Scan for the cell matching the given text and deliver its (x, y) coordinate at center. 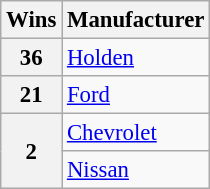
21 (32, 95)
Holden (136, 58)
2 (32, 152)
Chevrolet (136, 133)
Nissan (136, 170)
36 (32, 58)
Manufacturer (136, 20)
Ford (136, 95)
Wins (32, 20)
